Provide the (x, y) coordinate of the cell's center where the given text is located.  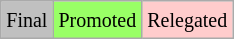
Relegated (188, 20)
Promoted (98, 20)
Final (27, 20)
